Determine the [x, y] coordinate at the center of the cell enclosing the given text.  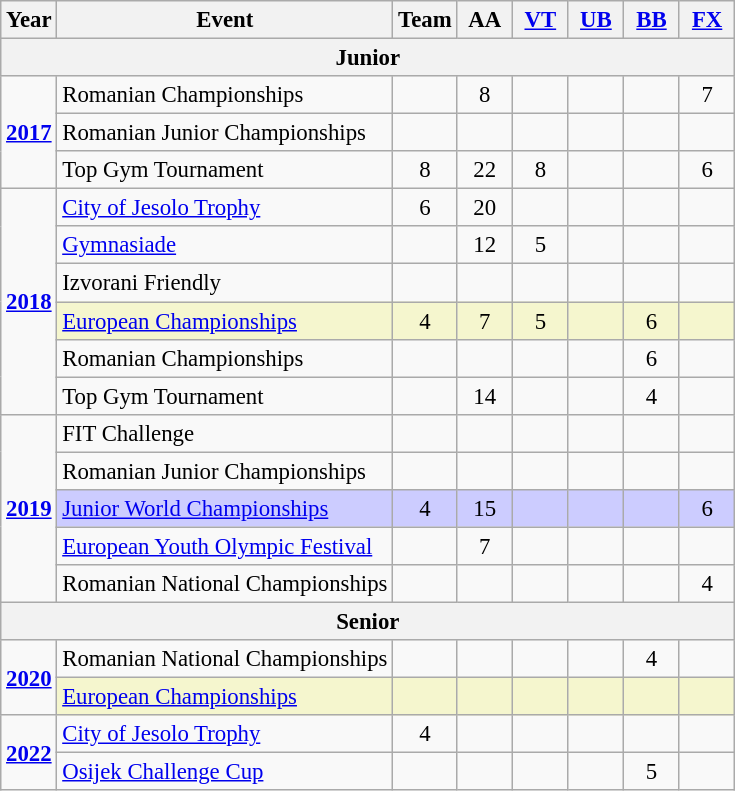
Osijek Challenge Cup [225, 772]
2019 [29, 508]
Senior [368, 621]
FX [707, 20]
Team [425, 20]
VT [541, 20]
BB [652, 20]
Junior World Championships [225, 509]
2022 [29, 752]
Gymnasiade [225, 245]
European Youth Olympic Festival [225, 546]
22 [485, 170]
2017 [29, 132]
FIT Challenge [225, 433]
2018 [29, 302]
Izvorani Friendly [225, 283]
14 [485, 396]
Event [225, 20]
Year [29, 20]
20 [485, 208]
2020 [29, 678]
AA [485, 20]
Junior [368, 58]
15 [485, 509]
UB [596, 20]
12 [485, 245]
